Locate the cell with the specified text and output its (X, Y) center coordinate. 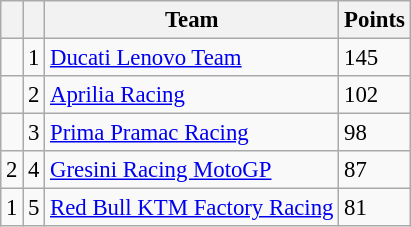
4 (34, 170)
102 (374, 95)
145 (374, 58)
Team (192, 20)
Gresini Racing MotoGP (192, 170)
Ducati Lenovo Team (192, 58)
Aprilia Racing (192, 95)
Prima Pramac Racing (192, 133)
3 (34, 133)
98 (374, 133)
Red Bull KTM Factory Racing (192, 208)
Points (374, 20)
87 (374, 170)
5 (34, 208)
81 (374, 208)
